Scan for the cell matching the given text and deliver its (X, Y) coordinate at center. 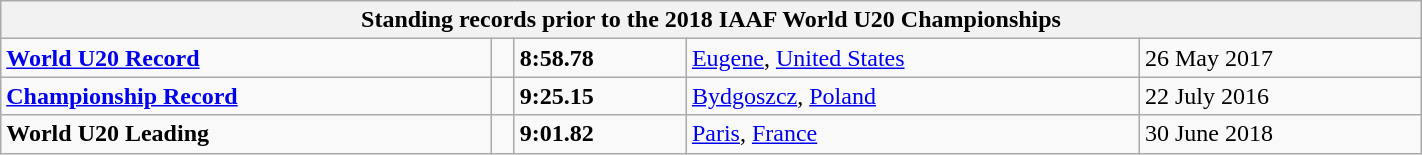
Championship Record (246, 96)
World U20 Record (246, 58)
9:01.82 (600, 134)
Eugene, United States (912, 58)
Standing records prior to the 2018 IAAF World U20 Championships (711, 20)
World U20 Leading (246, 134)
30 June 2018 (1280, 134)
22 July 2016 (1280, 96)
8:58.78 (600, 58)
Bydgoszcz, Poland (912, 96)
Paris, France (912, 134)
26 May 2017 (1280, 58)
9:25.15 (600, 96)
